Pinpoint the cell where the given text exists, returning its (x, y) midpoint coordinate. 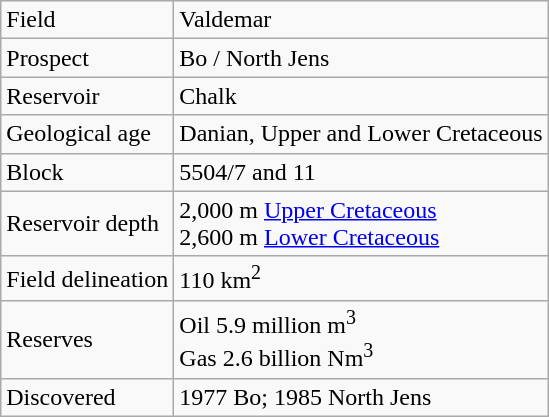
5504/7 and 11 (361, 172)
Block (88, 172)
Field delineation (88, 278)
Danian, Upper and Lower Cretaceous (361, 134)
Discovered (88, 398)
Chalk (361, 96)
2,000 m Upper Cretaceous2,600 m Lower Cretaceous (361, 224)
Prospect (88, 58)
Bo / North Jens (361, 58)
110 km2 (361, 278)
Reserves (88, 340)
Reservoir depth (88, 224)
Reservoir (88, 96)
Geological age (88, 134)
Valdemar (361, 20)
Oil 5.9 million m3Gas 2.6 billion Nm3 (361, 340)
1977 Bo; 1985 North Jens (361, 398)
Field (88, 20)
